Output the (X, Y) coordinate of the center of the cell containing the given text.  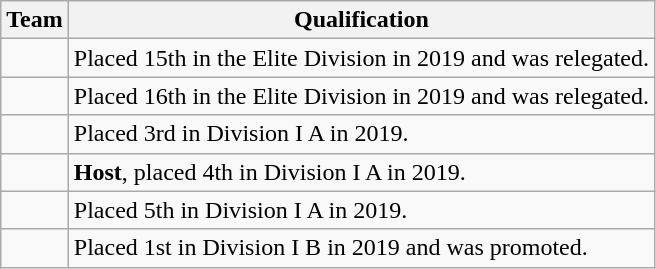
Qualification (361, 20)
Placed 15th in the Elite Division in 2019 and was relegated. (361, 58)
Team (35, 20)
Host, placed 4th in Division I A in 2019. (361, 172)
Placed 1st in Division I B in 2019 and was promoted. (361, 248)
Placed 5th in Division I A in 2019. (361, 210)
Placed 3rd in Division I A in 2019. (361, 134)
Placed 16th in the Elite Division in 2019 and was relegated. (361, 96)
